Return the [x, y] coordinate for the center point of the cell that contains the specified text.  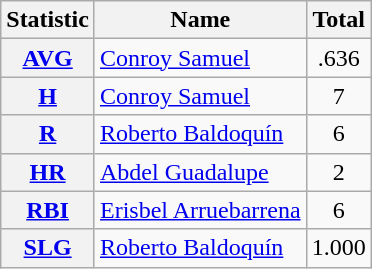
Total [338, 20]
SLG [48, 248]
HR [48, 172]
Name [200, 20]
RBI [48, 210]
2 [338, 172]
AVG [48, 58]
R [48, 134]
7 [338, 96]
.636 [338, 58]
H [48, 96]
Statistic [48, 20]
1.000 [338, 248]
Erisbel Arruebarrena [200, 210]
Abdel Guadalupe [200, 172]
